Return the [X, Y] coordinate for the center point of the cell that contains the specified text.  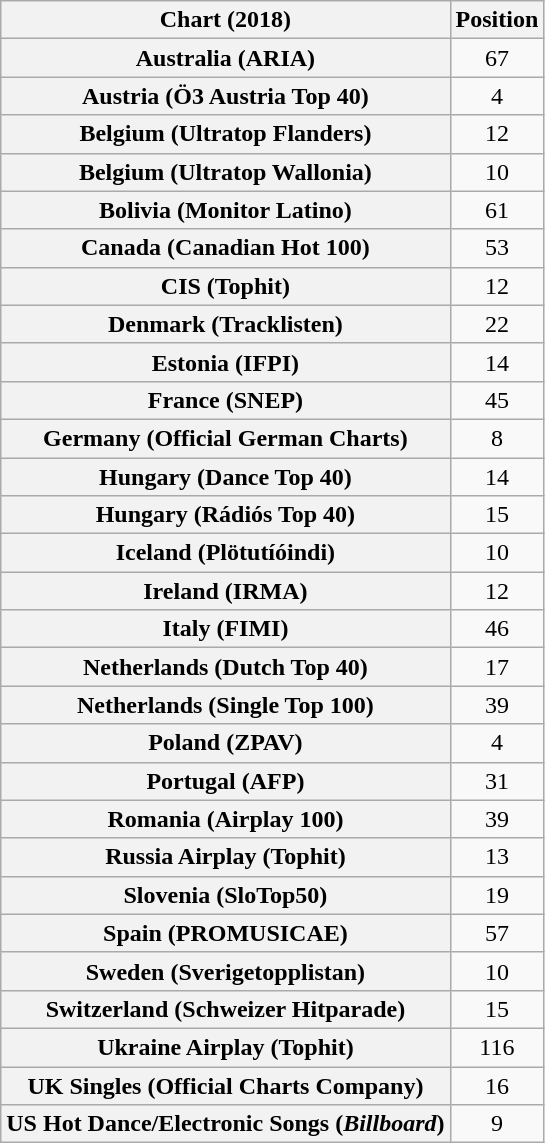
Russia Airplay (Tophit) [226, 857]
CIS (Tophit) [226, 286]
Austria (Ö3 Austria Top 40) [226, 96]
17 [497, 667]
Netherlands (Dutch Top 40) [226, 667]
Canada (Canadian Hot 100) [226, 248]
Australia (ARIA) [226, 58]
22 [497, 324]
45 [497, 400]
Ireland (IRMA) [226, 591]
Spain (PROMUSICAE) [226, 933]
Denmark (Tracklisten) [226, 324]
Poland (ZPAV) [226, 743]
53 [497, 248]
Hungary (Dance Top 40) [226, 477]
Belgium (Ultratop Flanders) [226, 134]
Iceland (Plötutíóindi) [226, 553]
67 [497, 58]
13 [497, 857]
Belgium (Ultratop Wallonia) [226, 172]
Netherlands (Single Top 100) [226, 705]
9 [497, 1124]
Switzerland (Schweizer Hitparade) [226, 1009]
Portugal (AFP) [226, 781]
Position [497, 20]
Chart (2018) [226, 20]
Germany (Official German Charts) [226, 438]
Ukraine Airplay (Tophit) [226, 1047]
8 [497, 438]
Estonia (IFPI) [226, 362]
116 [497, 1047]
Romania (Airplay 100) [226, 819]
16 [497, 1085]
Hungary (Rádiós Top 40) [226, 515]
19 [497, 895]
France (SNEP) [226, 400]
Italy (FIMI) [226, 629]
UK Singles (Official Charts Company) [226, 1085]
Sweden (Sverigetopplistan) [226, 971]
57 [497, 933]
46 [497, 629]
61 [497, 210]
Slovenia (SloTop50) [226, 895]
Bolivia (Monitor Latino) [226, 210]
US Hot Dance/Electronic Songs (Billboard) [226, 1124]
31 [497, 781]
